Return (x, y) of the center of cell containing provided text 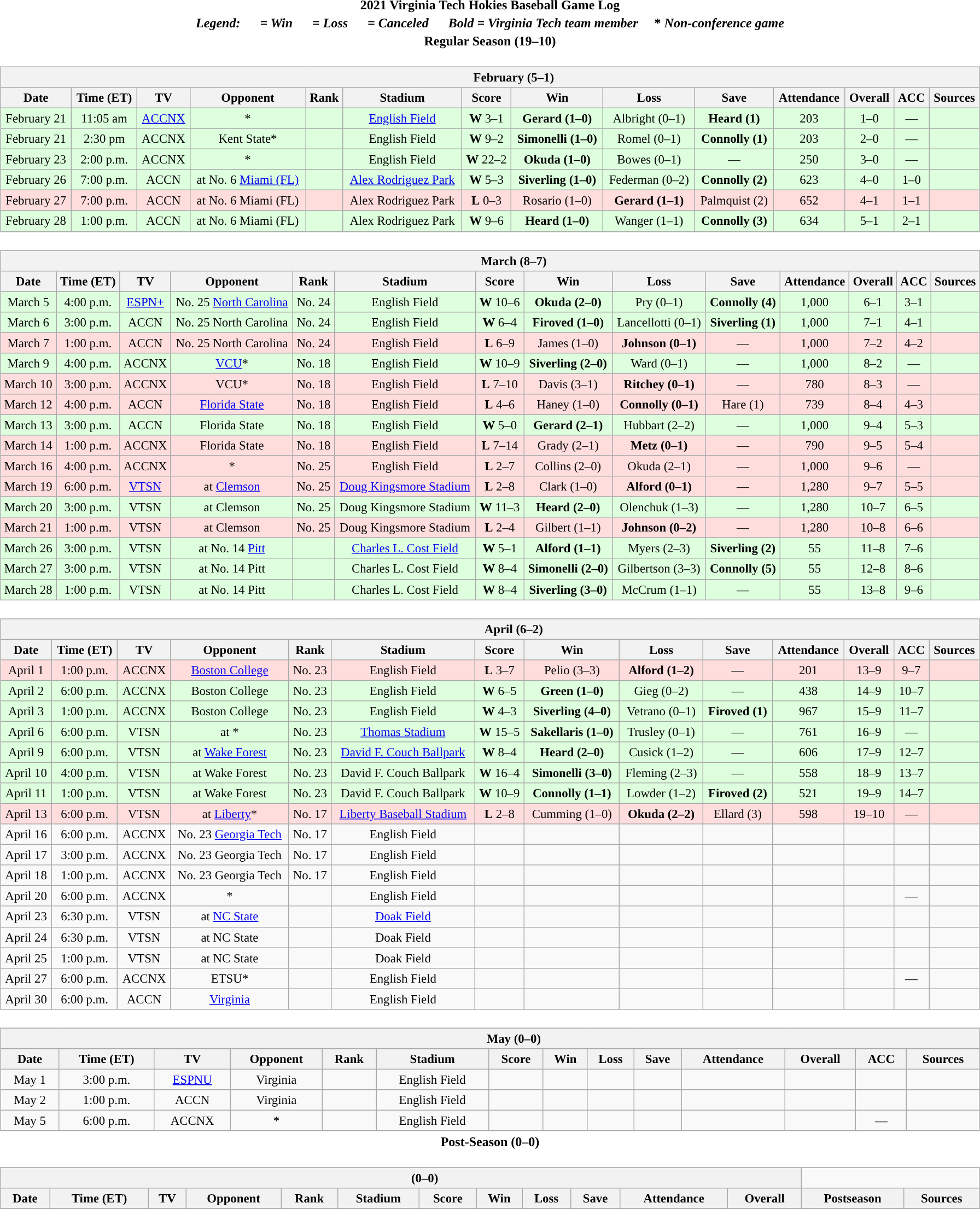
April 24 (26, 937)
March 14 (28, 446)
Liberty Baseball Stadium (403, 814)
12–8 (873, 569)
11:05 am (104, 118)
Postseason (853, 1199)
April 16 (26, 834)
Gilbertson (3–3) (659, 569)
April 27 (26, 978)
Vetrano (0–1) (661, 711)
1–1 (912, 201)
5–3 (914, 425)
Siverling (2–0) (568, 363)
Firoved (2) (737, 793)
April 11 (26, 793)
5–1 (870, 221)
W 15–5 (500, 732)
W 11–3 (500, 507)
at * (230, 732)
W 5–1 (500, 548)
761 (808, 732)
February 23 (36, 160)
March 5 (28, 302)
Bowes (0–1) (649, 160)
7–6 (914, 548)
Ellard (3) (737, 814)
Siverling (1) (743, 322)
L 6–9 (500, 343)
L 2–7 (500, 466)
967 (808, 711)
W 6–4 (500, 322)
Alford (1–1) (568, 548)
Sakellaris (1–0) (572, 732)
201 (808, 670)
L 0–3 (487, 201)
ESPN+ (145, 302)
Rosario (1–0) (557, 201)
790 (814, 446)
14–7 (911, 793)
9–5 (873, 446)
McCrum (1–1) (659, 589)
March 7 (28, 343)
Simonelli (3–0) (572, 773)
Kent State* (247, 139)
ESPNU (192, 1079)
May (0–0) (490, 1038)
Heard (1) (734, 118)
Grady (2–1) (568, 446)
438 (808, 691)
April 13 (26, 814)
15–9 (869, 711)
L 7–14 (500, 446)
Firoved (1–0) (568, 322)
14–9 (869, 691)
Ward (0–1) (659, 363)
Gerard (1–1) (649, 201)
March 26 (28, 548)
Alford (1–2) (661, 670)
Albright (0–1) (649, 118)
April 3 (26, 711)
May 2 (30, 1100)
Palmquist (2) (734, 201)
April 25 (26, 958)
Pelio (3–3) (572, 670)
5–4 (914, 446)
April 1 (26, 670)
521 (808, 793)
Pry (0–1) (659, 302)
2:30 pm (104, 139)
7–2 (873, 343)
L 2–4 (500, 528)
April (6–2) (490, 629)
8–3 (873, 384)
11–8 (873, 548)
Okuda (2–1) (659, 466)
2–1 (912, 221)
April 30 (26, 999)
ETSU* (230, 978)
Okuda (2–2) (661, 814)
6–1 (873, 302)
Firoved (1) (737, 711)
606 (808, 752)
March 28 (28, 589)
April 23 (26, 916)
Cusick (1–2) (661, 752)
March 20 (28, 507)
8–4 (873, 405)
W 16–4 (500, 773)
Green (1–0) (572, 691)
8–2 (873, 363)
March (8–7) (490, 261)
April 9 (26, 752)
13–8 (873, 589)
W 9–2 (487, 139)
Siverling (4–0) (572, 711)
Connolly (1) (734, 139)
L 4–6 (500, 405)
Gerard (2–1) (568, 425)
2–0 (870, 139)
W 22–2 (487, 160)
Siverling (1–0) (557, 180)
Siverling (2) (743, 548)
March 16 (28, 466)
Hare (1) (743, 405)
9–4 (873, 425)
March 21 (28, 528)
Collins (2–0) (568, 466)
Gieg (0–2) (661, 691)
Wanger (1–1) (649, 221)
April 10 (26, 773)
April 20 (26, 896)
Connolly (5) (743, 569)
Lowder (1–2) (661, 793)
April 6 (26, 732)
Johnson (0–2) (659, 528)
739 (814, 405)
Federman (0–2) (649, 180)
Alford (0–1) (659, 487)
Heard (1–0) (557, 221)
W 9–6 (487, 221)
13–7 (911, 773)
Haney (1–0) (568, 405)
780 (814, 384)
623 (809, 180)
Olenchuk (1–3) (659, 507)
2:00 p.m. (104, 160)
Romel (0–1) (649, 139)
March 27 (28, 569)
April 17 (26, 855)
Myers (2–3) (659, 548)
Lancellotti (0–1) (659, 322)
May 5 (30, 1120)
652 (809, 201)
March 9 (28, 363)
April 18 (26, 875)
February (5–1) (490, 77)
16–9 (869, 732)
Hubbart (2–2) (659, 425)
Gerard (1–0) (557, 118)
19–9 (869, 793)
3–0 (870, 160)
7–1 (873, 322)
4–0 (870, 180)
Metz (0–1) (659, 446)
12–7 (911, 752)
Okuda (2–0) (568, 302)
Simonelli (1–0) (557, 139)
L 3–7 (500, 670)
Trusley (0–1) (661, 732)
(0–0) (401, 1178)
February 28 (36, 221)
Okuda (1–0) (557, 160)
Fleming (2–3) (661, 773)
Connolly (3) (734, 221)
3–1 (914, 302)
4–2 (914, 343)
February 27 (36, 201)
Thomas Stadium (403, 732)
W 3–1 (487, 118)
March 12 (28, 405)
8–6 (914, 569)
Siverling (3–0) (568, 589)
March 10 (28, 384)
17–9 (869, 752)
5–5 (914, 487)
W 5–3 (487, 180)
558 (808, 773)
18–9 (869, 773)
March 6 (28, 322)
11–7 (911, 711)
Davis (3–1) (568, 384)
Clark (1–0) (568, 487)
March 13 (28, 425)
W 10–6 (500, 302)
Connolly (2) (734, 180)
250 (809, 160)
Gilbert (1–1) (568, 528)
10–8 (873, 528)
W 5–0 (500, 425)
April 2 (26, 691)
W 6–5 (500, 691)
L 7–10 (500, 384)
598 (808, 814)
Cumming (1–0) (572, 814)
Connolly (0–1) (659, 405)
13–9 (869, 670)
634 (809, 221)
March 19 (28, 487)
Ritchey (0–1) (659, 384)
6–6 (914, 528)
at Liberty* (230, 814)
4–3 (914, 405)
May 1 (30, 1079)
James (1–0) (568, 343)
6–5 (914, 507)
Simonelli (2–0) (568, 569)
Connolly (4) (743, 302)
Connolly (1–1) (572, 793)
February 26 (36, 180)
Johnson (0–1) (659, 343)
19–10 (869, 814)
W 4–3 (500, 711)
